Scan for the cell matching the given text and deliver its (x, y) coordinate at center. 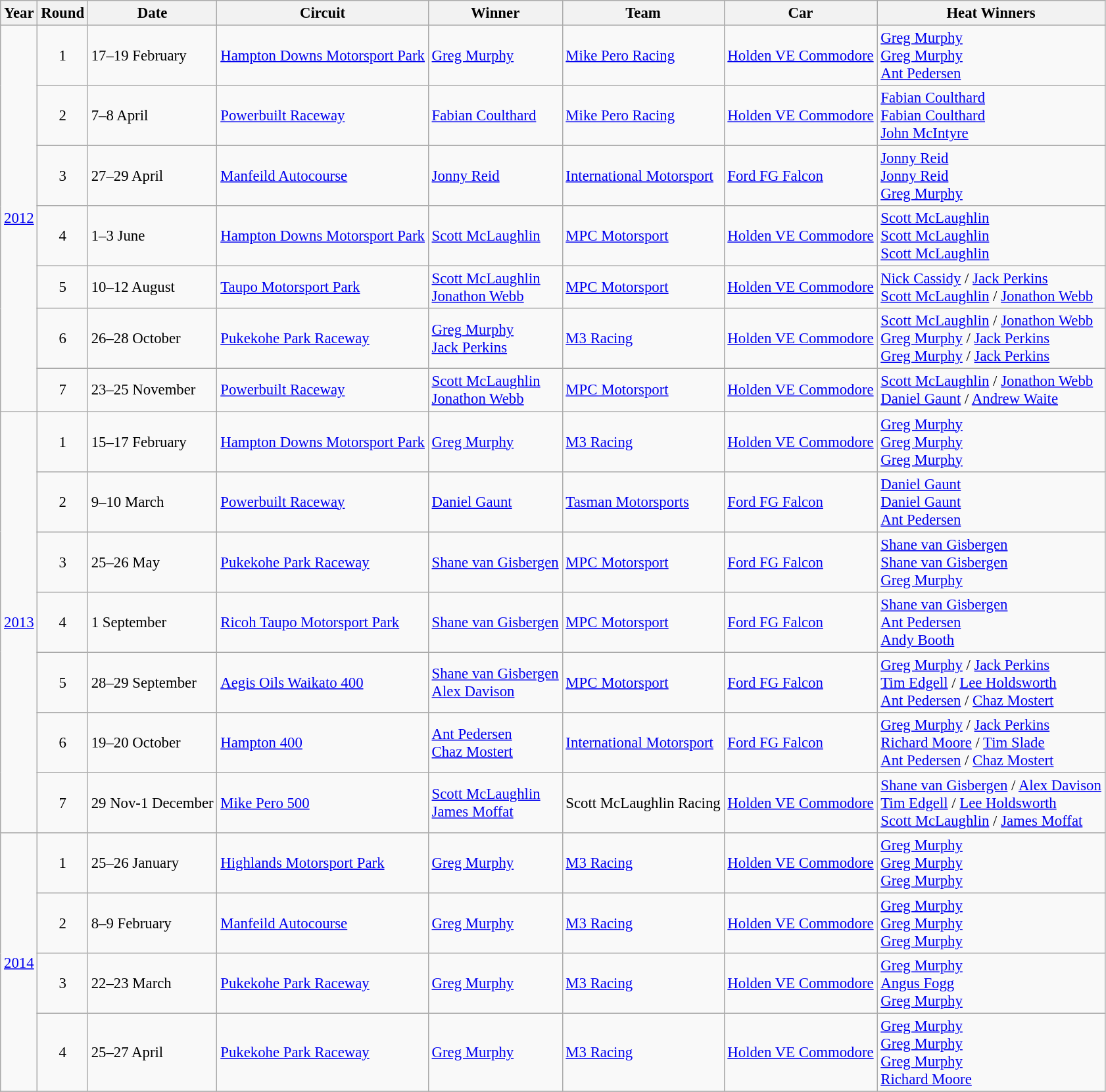
Shane van GisbergenAnt PedersenAndy Booth (991, 622)
Nick Cassidy / Jack PerkinsScott McLaughlin / Jonathon Webb (991, 288)
Greg MurphyJack Perkins (495, 339)
1 September (153, 622)
27–29 April (153, 176)
2013 (19, 622)
Year (19, 13)
Team (643, 13)
15–17 February (153, 442)
19–20 October (153, 743)
Scott McLaughlin / Jonathon WebbDaniel Gaunt / Andrew Waite (991, 391)
Car (801, 13)
Scott McLaughlin / Jonathon WebbGreg Murphy / Jack Perkins Greg Murphy / Jack Perkins (991, 339)
Greg Murphy / Jack PerkinsRichard Moore / Tim SladeAnt Pedersen / Chaz Mostert (991, 743)
Highlands Motorsport Park (322, 863)
Ant PedersenChaz Mostert (495, 743)
Jonny Reid (495, 176)
Shane van GisbergenAlex Davison (495, 682)
26–28 October (153, 339)
Greg MurphyGreg MurphyAnt Pedersen (991, 56)
2012 (19, 218)
Shane van GisbergenShane van GisbergenGreg Murphy (991, 562)
8–9 February (153, 923)
23–25 November (153, 391)
17–19 February (153, 56)
10–12 August (153, 288)
25–26 May (153, 562)
Shane van Gisbergen / Alex DavisonTim Edgell / Lee HoldsworthScott McLaughlin / James Moffat (991, 803)
9–10 March (153, 502)
Daniel Gaunt (495, 502)
Aegis Oils Waikato 400 (322, 682)
Winner (495, 13)
Jonny ReidJonny ReidGreg Murphy (991, 176)
Scott McLaughlin Racing (643, 803)
Fabian Coulthard (495, 116)
29 Nov-1 December (153, 803)
Greg MurphyAngus FoggGreg Murphy (991, 984)
28–29 September (153, 682)
25–27 April (153, 1053)
Ricoh Taupo Motorsport Park (322, 622)
Round (62, 13)
Heat Winners (991, 13)
2014 (19, 962)
25–26 January (153, 863)
22–23 March (153, 984)
Scott McLaughlinScott McLaughlinScott McLaughlin (991, 236)
Date (153, 13)
Greg Murphy / Jack PerkinsTim Edgell / Lee HoldsworthAnt Pedersen / Chaz Mostert (991, 682)
Scott McLaughlinJames Moffat (495, 803)
Daniel GauntDaniel GauntAnt Pedersen (991, 502)
Scott McLaughlin (495, 236)
Greg MurphyGreg MurphyGreg MurphyRichard Moore (991, 1053)
Hampton 400 (322, 743)
Fabian CoulthardFabian CoulthardJohn McIntyre (991, 116)
7–8 April (153, 116)
Mike Pero 500 (322, 803)
1–3 June (153, 236)
Taupo Motorsport Park (322, 288)
Tasman Motorsports (643, 502)
Circuit (322, 13)
